Locate the cell with the specified text and output its (x, y) center coordinate. 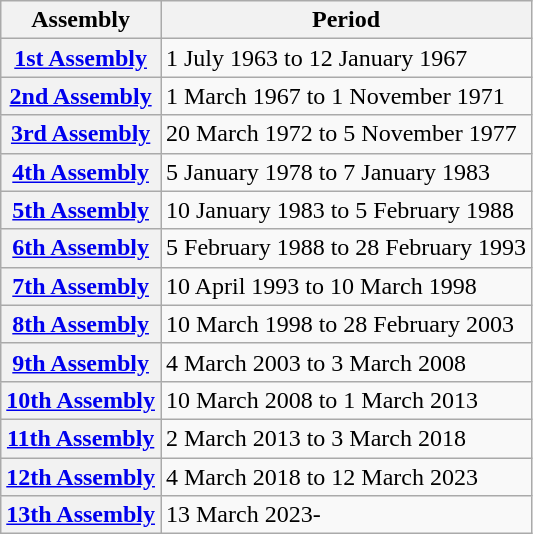
1 March 1967 to 1 November 1971 (346, 96)
10 April 1993 to 10 March 1998 (346, 286)
5 February 1988 to 28 February 1993 (346, 248)
7th Assembly (81, 286)
4 March 2018 to 12 March 2023 (346, 477)
4th Assembly (81, 172)
9th Assembly (81, 362)
2nd Assembly (81, 96)
10 March 1998 to 28 February 2003 (346, 324)
11th Assembly (81, 438)
4 March 2003 to 3 March 2008 (346, 362)
8th Assembly (81, 324)
5 January 1978 to 7 January 1983 (346, 172)
2 March 2013 to 3 March 2018 (346, 438)
1 July 1963 to 12 January 1967 (346, 58)
3rd Assembly (81, 134)
Period (346, 20)
10 March 2008 to 1 March 2013 (346, 400)
5th Assembly (81, 210)
10 January 1983 to 5 February 1988 (346, 210)
6th Assembly (81, 248)
10th Assembly (81, 400)
12th Assembly (81, 477)
13 March 2023- (346, 515)
1st Assembly (81, 58)
20 March 1972 to 5 November 1977 (346, 134)
13th Assembly (81, 515)
Assembly (81, 20)
